Pinpoint the cell where the given text exists, returning its (x, y) midpoint coordinate. 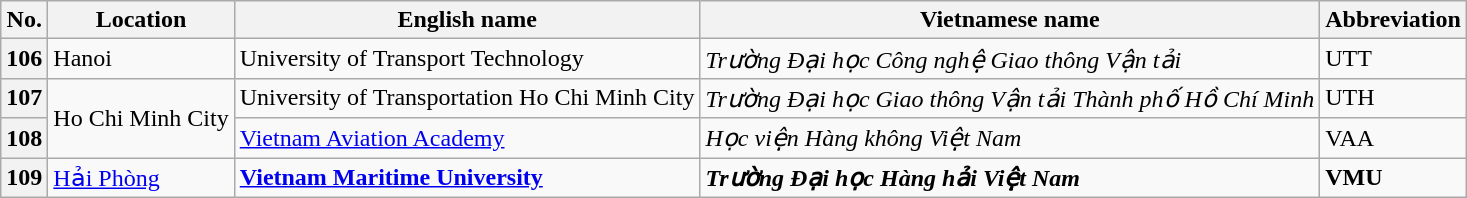
University of Transport Technology (467, 59)
Abbreviation (1394, 20)
108 (24, 138)
VMU (1394, 178)
Học viện Hàng không Việt Nam (1010, 138)
Hải Phòng (141, 178)
106 (24, 59)
107 (24, 98)
University of Transportation Ho Chi Minh City (467, 98)
UTH (1394, 98)
Location (141, 20)
Trường Đại học Giao thông Vận tải Thành phố Hồ Chí Minh (1010, 98)
Vietnam Maritime University (467, 178)
English name (467, 20)
Ho Chi Minh City (141, 118)
Vietnam Aviation Academy (467, 138)
109 (24, 178)
UTT (1394, 59)
Trường Đại học Công nghệ Giao thông Vận tải (1010, 59)
Trường Đại học Hàng hải Việt Nam (1010, 178)
Hanoi (141, 59)
Vietnamese name (1010, 20)
No. (24, 20)
VAA (1394, 138)
